Return the (X, Y) coordinate for the center point of the cell that contains the specified text.  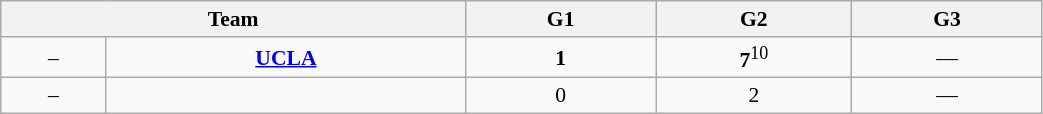
Team (234, 19)
2 (754, 96)
G2 (754, 19)
1 (561, 58)
G1 (561, 19)
710 (754, 58)
UCLA (286, 58)
0 (561, 96)
G3 (947, 19)
